Scan for the cell matching the given text and deliver its [X, Y] coordinate at center. 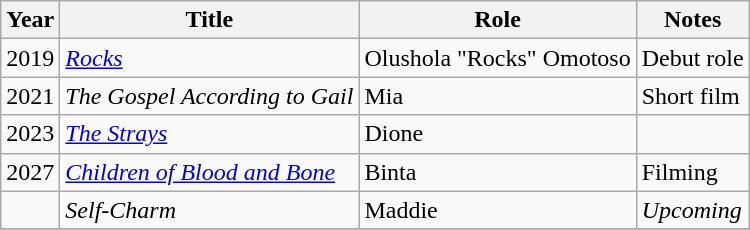
2021 [30, 96]
Role [498, 20]
Short film [692, 96]
Filming [692, 172]
Children of Blood and Bone [210, 172]
Year [30, 20]
Notes [692, 20]
Binta [498, 172]
Olushola "Rocks" Omotoso [498, 58]
Dione [498, 134]
The Gospel According to Gail [210, 96]
Self-Charm [210, 210]
Debut role [692, 58]
2019 [30, 58]
Upcoming [692, 210]
Maddie [498, 210]
Rocks [210, 58]
The Strays [210, 134]
2027 [30, 172]
Title [210, 20]
Mia [498, 96]
2023 [30, 134]
